Extract the (X, Y) coordinate from the center of the cell holding the provided text.  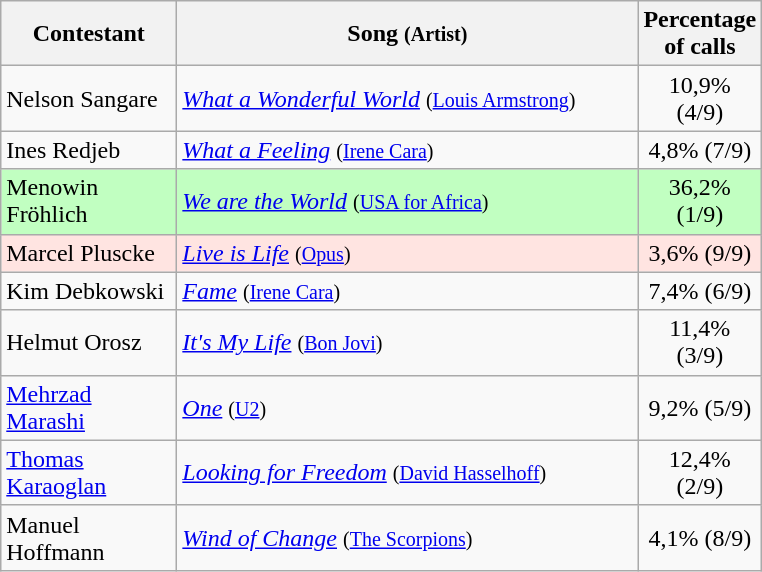
Looking for Freedom (David Hasselhoff) (408, 472)
Helmut Orosz (89, 342)
Live is Life (Opus) (408, 253)
Ines Redjeb (89, 150)
Nelson Sangare (89, 98)
Song (Artist) (408, 34)
Thomas Karaoglan (89, 472)
11,4% (3/9) (700, 342)
We are the World (USA for Africa) (408, 202)
4,1% (8/9) (700, 538)
What a Wonderful World (Louis Armstrong) (408, 98)
36,2% (1/9) (700, 202)
10,9% (4/9) (700, 98)
Menowin Fröhlich (89, 202)
It's My Life (Bon Jovi) (408, 342)
Mehrzad Marashi (89, 408)
7,4% (6/9) (700, 291)
Percentage of calls (700, 34)
One (U2) (408, 408)
12,4% (2/9) (700, 472)
Manuel Hoffmann (89, 538)
Fame (Irene Cara) (408, 291)
Kim Debkowski (89, 291)
9,2% (5/9) (700, 408)
4,8% (7/9) (700, 150)
Contestant (89, 34)
What a Feeling (Irene Cara) (408, 150)
Marcel Pluscke (89, 253)
Wind of Change (The Scorpions) (408, 538)
3,6% (9/9) (700, 253)
